Extract the (X, Y) coordinate from the center of the cell holding the provided text.  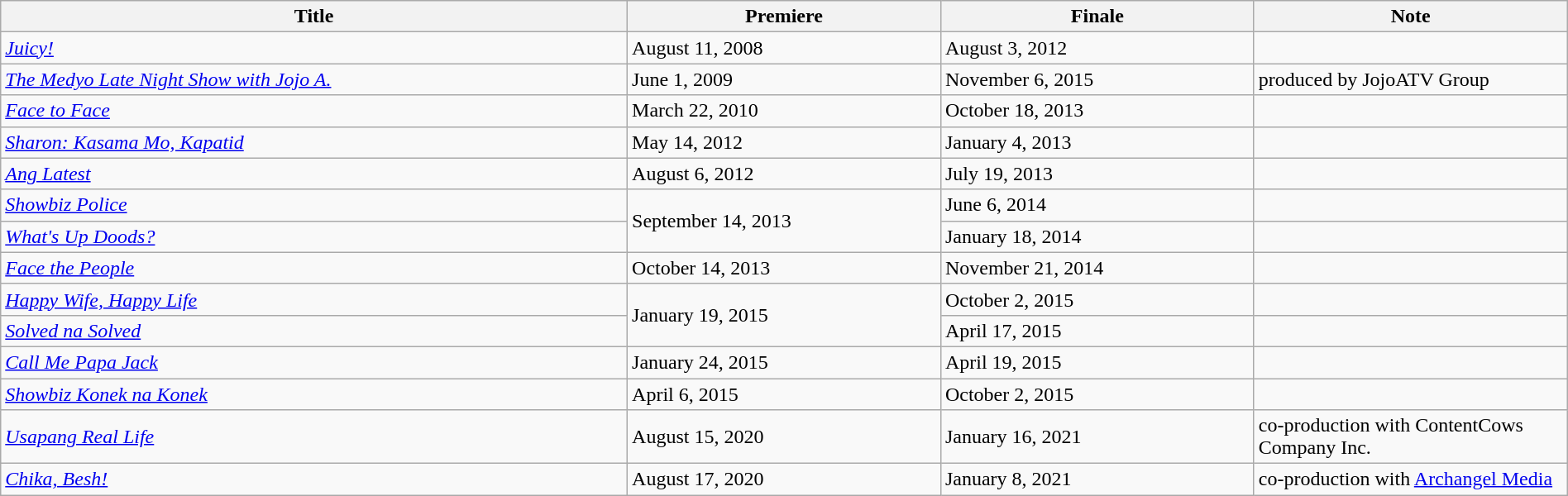
October 14, 2013 (784, 268)
produced by JojoATV Group (1411, 79)
November 21, 2014 (1097, 268)
co-production with Archangel Media (1411, 479)
August 3, 2012 (1097, 48)
Showbiz Police (314, 205)
Happy Wife, Happy Life (314, 299)
October 18, 2013 (1097, 111)
August 11, 2008 (784, 48)
January 16, 2021 (1097, 436)
What's Up Doods? (314, 236)
September 14, 2013 (784, 221)
November 6, 2015 (1097, 79)
January 18, 2014 (1097, 236)
Face the People (314, 268)
Usapang Real Life (314, 436)
Chika, Besh! (314, 479)
co-production with ContentCows Company Inc. (1411, 436)
Showbiz Konek na Konek (314, 394)
Ang Latest (314, 174)
Premiere (784, 17)
August 15, 2020 (784, 436)
March 22, 2010 (784, 111)
Call Me Papa Jack (314, 362)
Title (314, 17)
April 17, 2015 (1097, 331)
January 24, 2015 (784, 362)
Juicy! (314, 48)
April 19, 2015 (1097, 362)
Face to Face (314, 111)
August 17, 2020 (784, 479)
January 8, 2021 (1097, 479)
June 1, 2009 (784, 79)
May 14, 2012 (784, 142)
August 6, 2012 (784, 174)
Note (1411, 17)
January 4, 2013 (1097, 142)
The Medyo Late Night Show with Jojo A. (314, 79)
Sharon: Kasama Mo, Kapatid (314, 142)
April 6, 2015 (784, 394)
June 6, 2014 (1097, 205)
January 19, 2015 (784, 315)
Solved na Solved (314, 331)
Finale (1097, 17)
July 19, 2013 (1097, 174)
